Pinpoint the cell where the given text exists, returning its [X, Y] midpoint coordinate. 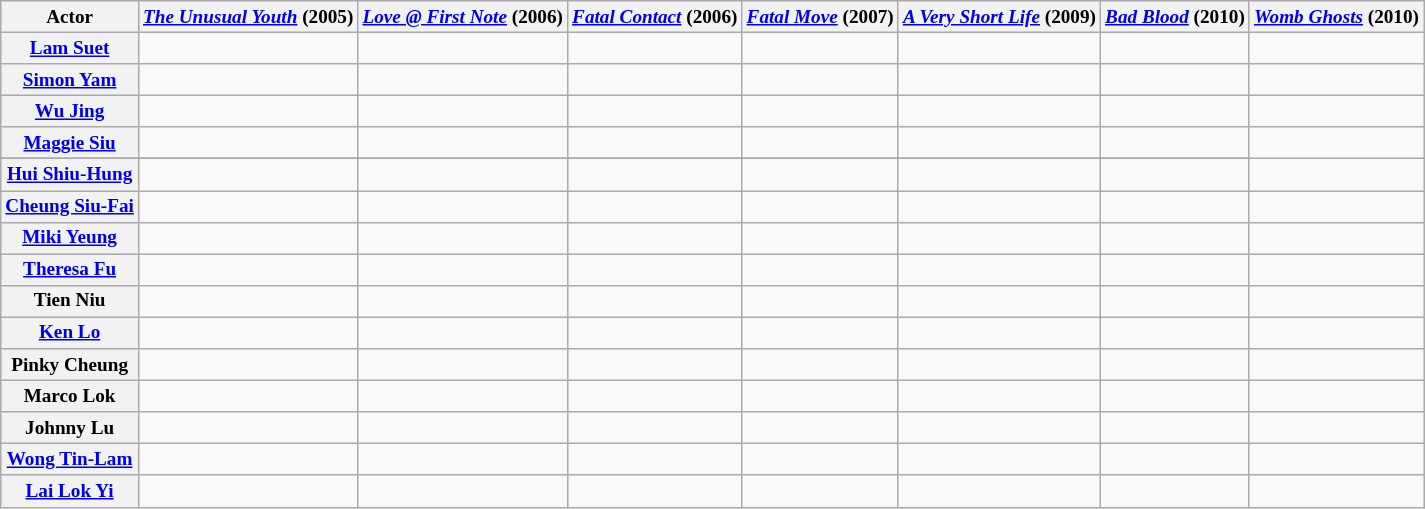
Simon Yam [70, 80]
Lam Suet [70, 48]
Cheung Siu-Fai [70, 206]
Hui Shiu-Hung [70, 175]
Love @ First Note (2006) [463, 17]
Maggie Siu [70, 143]
A Very Short Life (2009) [999, 17]
Marco Lok [70, 396]
Fatal Move (2007) [820, 17]
Womb Ghosts (2010) [1336, 17]
Wu Jing [70, 111]
Miki Yeung [70, 238]
The Unusual Youth (2005) [248, 17]
Pinky Cheung [70, 365]
Theresa Fu [70, 270]
Tien Niu [70, 301]
Johnny Lu [70, 428]
Wong Tin-Lam [70, 460]
Actor [70, 17]
Bad Blood (2010) [1176, 17]
Lai Lok Yi [70, 491]
Fatal Contact (2006) [655, 17]
Ken Lo [70, 333]
